Locate the cell with the specified text and output its (X, Y) center coordinate. 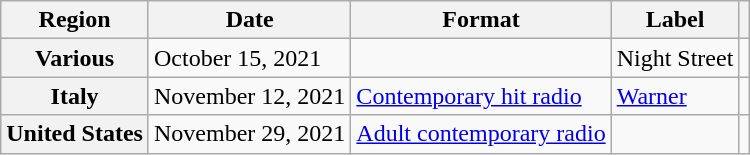
Region (75, 20)
Warner (675, 96)
October 15, 2021 (249, 58)
Adult contemporary radio (481, 134)
Contemporary hit radio (481, 96)
Italy (75, 96)
United States (75, 134)
Label (675, 20)
Date (249, 20)
Night Street (675, 58)
November 12, 2021 (249, 96)
November 29, 2021 (249, 134)
Format (481, 20)
Various (75, 58)
